Scan for the cell matching the given text and deliver its (X, Y) coordinate at center. 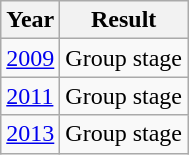
Year (30, 20)
Result (124, 20)
2013 (30, 134)
2011 (30, 96)
2009 (30, 58)
